Identify which cell holds the provided text, then report its [x, y] central coordinate. 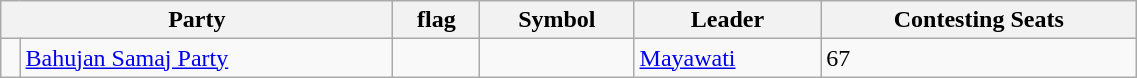
Party [197, 20]
Contesting Seats [979, 20]
Leader [728, 20]
flag [436, 20]
Mayawati [728, 58]
Bahujan Samaj Party [206, 58]
67 [979, 58]
Symbol [557, 20]
